For the text-containing cell, return its midpoint in (x, y) coordinate format. 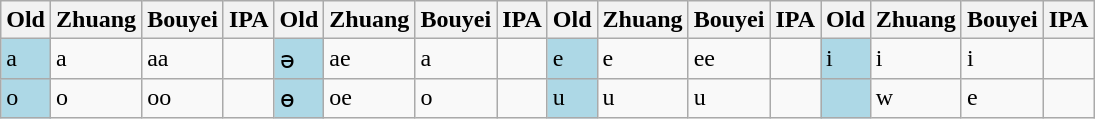
ee (729, 59)
ae (370, 59)
w (916, 98)
oe (370, 98)
aa (183, 59)
oo (183, 98)
ө (299, 98)
ə (299, 59)
